Search for the cell housing the specified text and yield its [x, y] center coordinate. 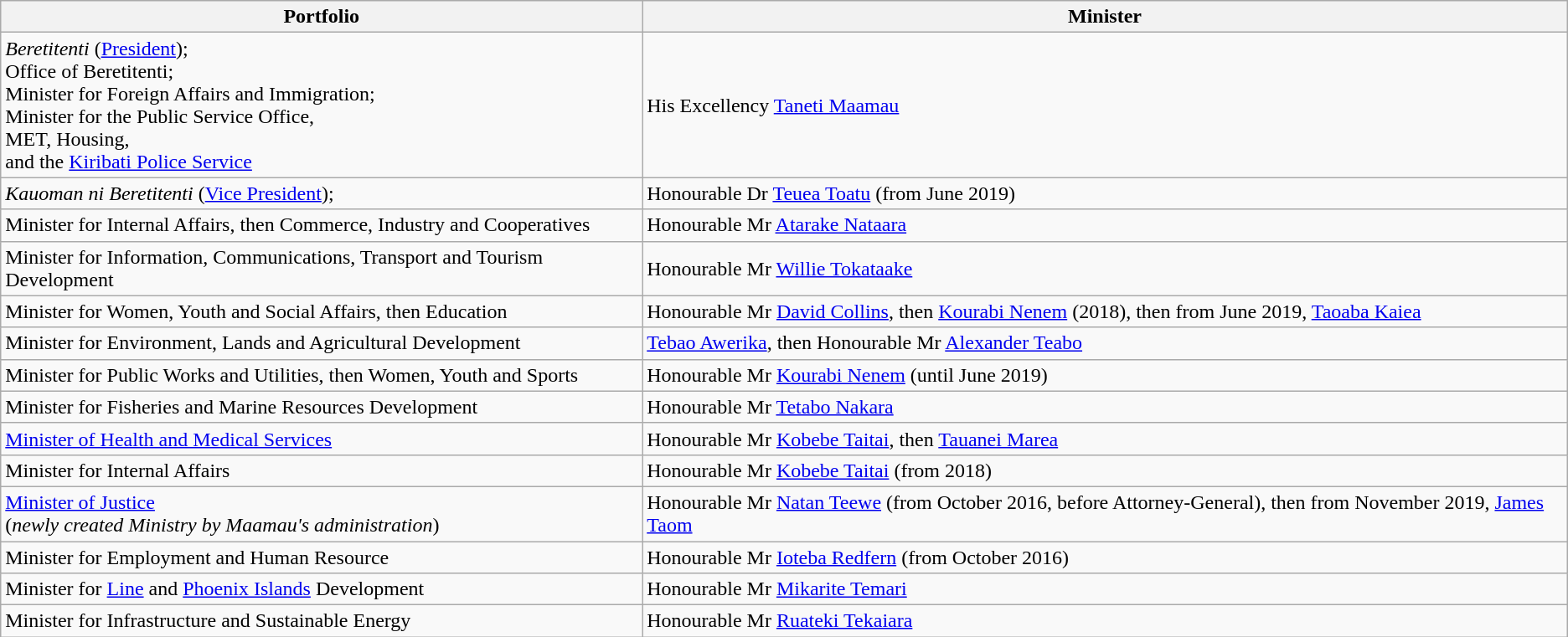
Honourable Dr Teuea Toatu (from June 2019) [1106, 193]
Honourable Mr Kourabi Nenem (until June 2019) [1106, 375]
Minister for Women, Youth and Social Affairs, then Education [322, 311]
Minister for Internal Affairs, then Commerce, Industry and Cooperatives [322, 225]
Minister for Fisheries and Marine Resources Development [322, 407]
Minister for Employment and Human Resource [322, 557]
Portfolio [322, 17]
Honourable Mr Ioteba Redfern (from October 2016) [1106, 557]
Minister for Line and Phoenix Islands Development [322, 589]
Minister for Environment, Lands and Agricultural Development [322, 343]
Honourable Mr Mikarite Temari [1106, 589]
His Excellency Taneti Maamau [1106, 105]
Honourable Mr Willie Tokataake [1106, 268]
Honourable Mr Atarake Nataara [1106, 225]
Minister for Internal Affairs [322, 470]
Honourable Mr Kobebe Taitai (from 2018) [1106, 470]
Honourable Mr David Collins, then Kourabi Nenem (2018), then from June 2019, Taoaba Kaiea [1106, 311]
Honourable Mr Kobebe Taitai, then Tauanei Marea [1106, 439]
Minister [1106, 17]
Minister for Public Works and Utilities, then Women, Youth and Sports [322, 375]
Honourable Mr Tetabo Nakara [1106, 407]
Kauoman ni Beretitenti (Vice President); [322, 193]
Honourable Mr Ruateki Tekaiara [1106, 621]
Tebao Awerika, then Honourable Mr Alexander Teabo [1106, 343]
Honourable Mr Natan Teewe (from October 2016, before Attorney-General), then from November 2019, James Taom [1106, 514]
Minister of Justice(newly created Ministry by Maamau's administration) [322, 514]
Minister of Health and Medical Services [322, 439]
Minister for Infrastructure and Sustainable Energy [322, 621]
Minister for Information, Communications, Transport and Tourism Development [322, 268]
